Locate the cell with the specified text and output its (X, Y) center coordinate. 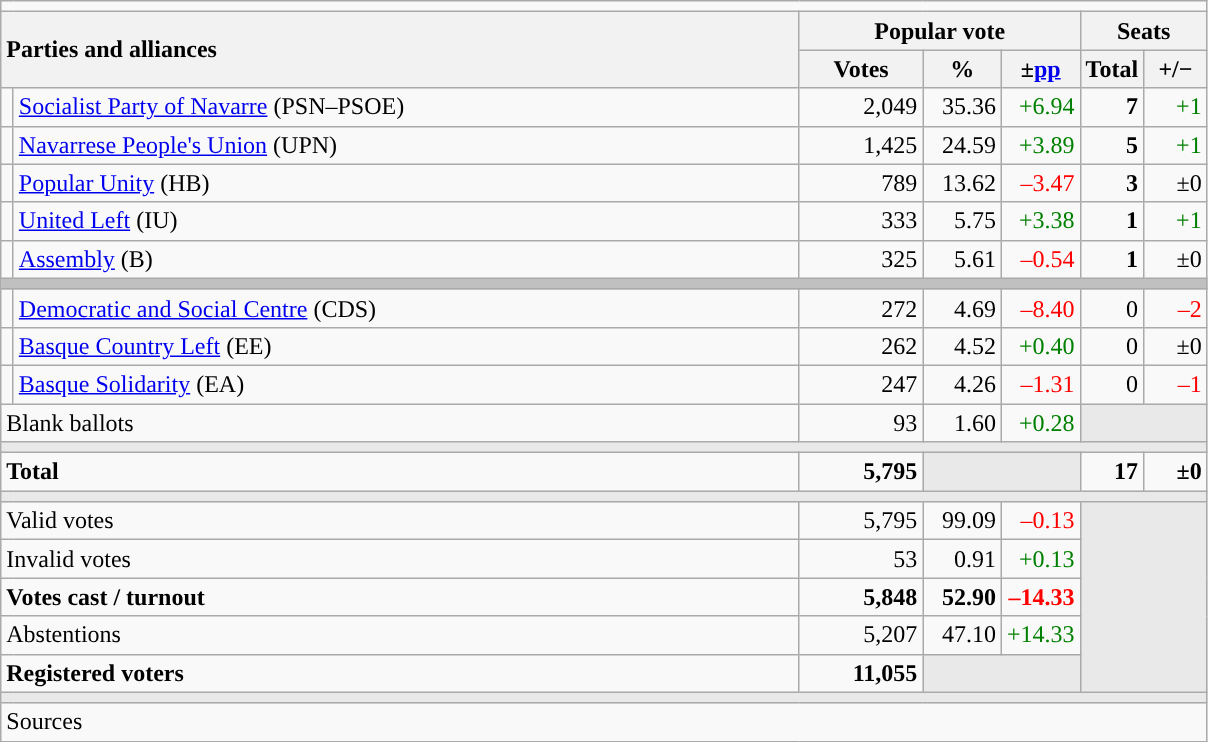
+0.40 (1040, 346)
+14.33 (1040, 635)
–14.33 (1040, 597)
–0.13 (1040, 521)
+3.89 (1040, 145)
+0.28 (1040, 423)
Seats (1144, 31)
13.62 (962, 183)
272 (861, 308)
262 (861, 346)
789 (861, 183)
5.75 (962, 221)
Abstentions (400, 635)
–8.40 (1040, 308)
+6.94 (1040, 107)
–2 (1176, 308)
5,848 (861, 597)
99.09 (962, 521)
93 (861, 423)
Socialist Party of Navarre (PSN–PSOE) (406, 107)
4.52 (962, 346)
Sources (604, 722)
Popular vote (940, 31)
Valid votes (400, 521)
+3.38 (1040, 221)
Navarrese People's Union (UPN) (406, 145)
+0.13 (1040, 559)
Registered voters (400, 673)
53 (861, 559)
7 (1112, 107)
Basque Country Left (EE) (406, 346)
±pp (1040, 69)
% (962, 69)
United Left (IU) (406, 221)
Parties and alliances (400, 50)
4.26 (962, 384)
Basque Solidarity (EA) (406, 384)
47.10 (962, 635)
–1.31 (1040, 384)
247 (861, 384)
–3.47 (1040, 183)
+/− (1176, 69)
17 (1112, 472)
–0.54 (1040, 259)
325 (861, 259)
333 (861, 221)
24.59 (962, 145)
4.69 (962, 308)
1,425 (861, 145)
3 (1112, 183)
–1 (1176, 384)
Popular Unity (HB) (406, 183)
Assembly (B) (406, 259)
5.61 (962, 259)
35.36 (962, 107)
Votes (861, 69)
5 (1112, 145)
1.60 (962, 423)
Blank ballots (400, 423)
11,055 (861, 673)
0.91 (962, 559)
Democratic and Social Centre (CDS) (406, 308)
52.90 (962, 597)
5,207 (861, 635)
Votes cast / turnout (400, 597)
2,049 (861, 107)
Invalid votes (400, 559)
